Capture the cell that displays the provided text and extract its [x, y] central coordinate. 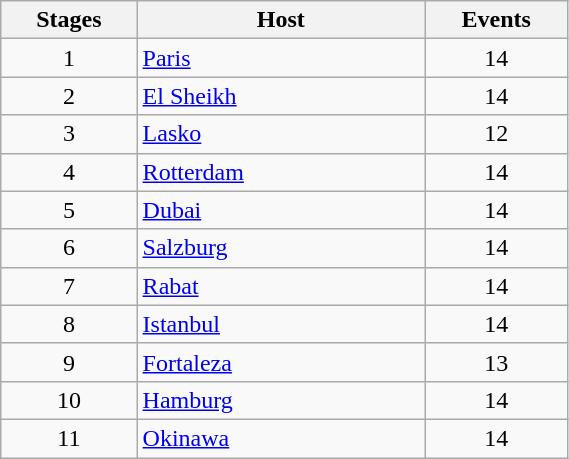
Hamburg [280, 400]
Fortaleza [280, 362]
12 [496, 134]
9 [69, 362]
2 [69, 96]
6 [69, 248]
Dubai [280, 210]
13 [496, 362]
Istanbul [280, 324]
Rotterdam [280, 172]
Lasko [280, 134]
Okinawa [280, 438]
3 [69, 134]
8 [69, 324]
Events [496, 20]
10 [69, 400]
Salzburg [280, 248]
1 [69, 58]
11 [69, 438]
7 [69, 286]
Stages [69, 20]
El Sheikh [280, 96]
5 [69, 210]
4 [69, 172]
Rabat [280, 286]
Paris [280, 58]
Host [280, 20]
